Return the [x, y] coordinate for the center point of the cell that contains the specified text.  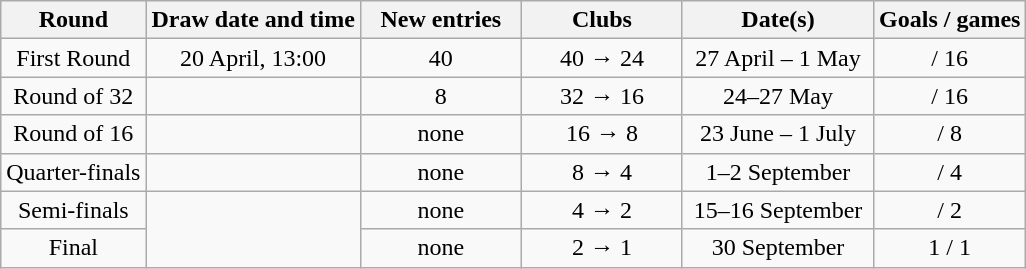
Round of 16 [74, 134]
Quarter-finals [74, 172]
23 June – 1 July [778, 134]
Final [74, 248]
24–27 May [778, 96]
8 → 4 [602, 172]
16 → 8 [602, 134]
2 → 1 [602, 248]
4 → 2 [602, 210]
1–2 September [778, 172]
Round [74, 20]
27 April – 1 May [778, 58]
Round of 32 [74, 96]
/ 4 [950, 172]
15–16 September [778, 210]
Date(s) [778, 20]
First Round [74, 58]
/ 2 [950, 210]
1 / 1 [950, 248]
Draw date and time [253, 20]
/ 8 [950, 134]
20 April, 13:00 [253, 58]
Goals / games [950, 20]
New entries [440, 20]
Clubs [602, 20]
8 [440, 96]
32 → 16 [602, 96]
40 → 24 [602, 58]
Semi-finals [74, 210]
40 [440, 58]
30 September [778, 248]
